Extract the (x, y) coordinate from the center of the cell holding the provided text.  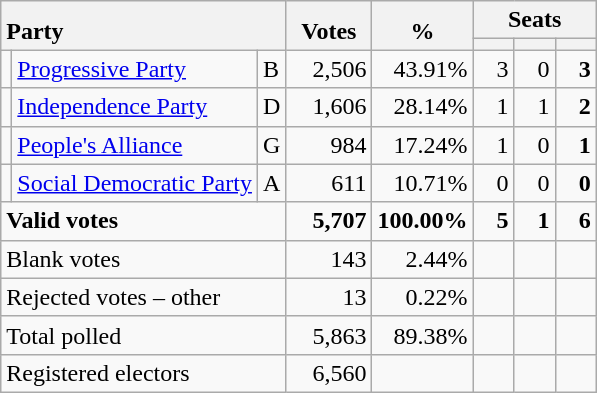
5,863 (329, 335)
Independence Party (135, 107)
Rejected votes – other (144, 297)
143 (329, 259)
Seats (534, 20)
Total polled (144, 335)
28.14% (422, 107)
43.91% (422, 69)
Votes (329, 26)
% (422, 26)
Party (144, 26)
Valid votes (144, 221)
5 (494, 221)
2 (576, 107)
G (271, 145)
Registered electors (144, 373)
B (271, 69)
5,707 (329, 221)
0.22% (422, 297)
13 (329, 297)
D (271, 107)
A (271, 183)
2.44% (422, 259)
17.24% (422, 145)
6,560 (329, 373)
89.38% (422, 335)
1,606 (329, 107)
100.00% (422, 221)
984 (329, 145)
People's Alliance (135, 145)
Progressive Party (135, 69)
Social Democratic Party (135, 183)
2,506 (329, 69)
6 (576, 221)
Blank votes (144, 259)
611 (329, 183)
10.71% (422, 183)
